Return the (X, Y) coordinate for the center point of the cell that contains the specified text.  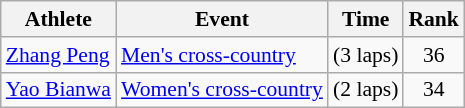
(2 laps) (366, 90)
Zhang Peng (58, 55)
Athlete (58, 19)
36 (434, 55)
Rank (434, 19)
(3 laps) (366, 55)
Time (366, 19)
Men's cross-country (222, 55)
Yao Bianwa (58, 90)
Event (222, 19)
Women's cross-country (222, 90)
34 (434, 90)
